From the cell containing the given text, extract its center point as (x, y) coordinate. 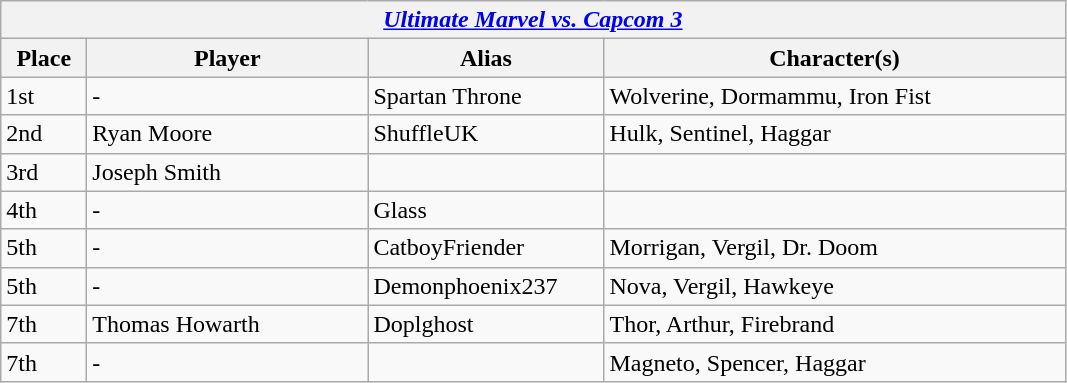
Morrigan, Vergil, Dr. Doom (834, 248)
Place (44, 58)
3rd (44, 172)
Doplghost (486, 324)
4th (44, 210)
Spartan Throne (486, 96)
Glass (486, 210)
Demonphoenix237 (486, 286)
Thomas Howarth (228, 324)
Ultimate Marvel vs. Capcom 3 (533, 20)
Magneto, Spencer, Haggar (834, 362)
Ryan Moore (228, 134)
CatboyFriender (486, 248)
Hulk, Sentinel, Haggar (834, 134)
Thor, Arthur, Firebrand (834, 324)
1st (44, 96)
Alias (486, 58)
Wolverine, Dormammu, Iron Fist (834, 96)
Character(s) (834, 58)
ShuffleUK (486, 134)
Player (228, 58)
Joseph Smith (228, 172)
2nd (44, 134)
Nova, Vergil, Hawkeye (834, 286)
